Return the [x, y] coordinate for the center point of the cell that contains the specified text.  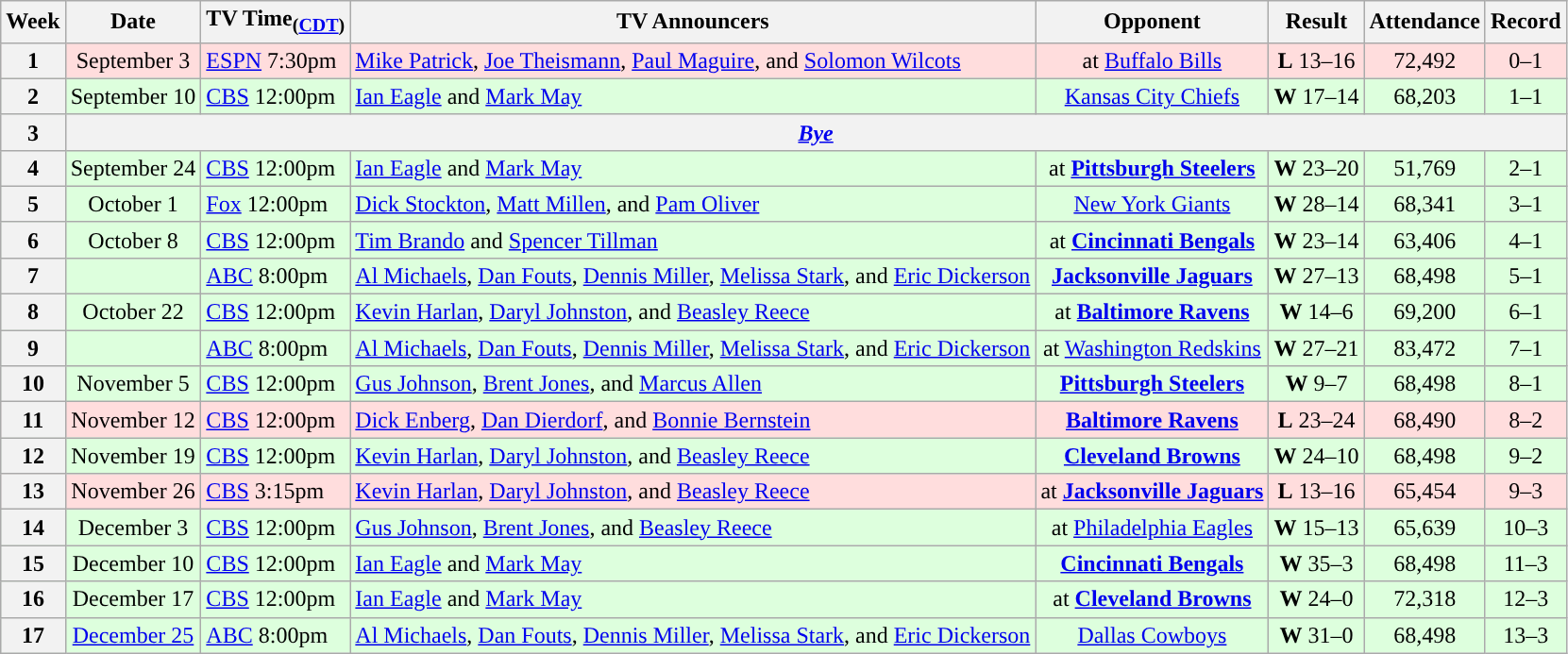
10–3 [1526, 528]
November 19 [133, 456]
69,200 [1425, 312]
68,490 [1425, 420]
7 [33, 276]
Dick Stockton, Matt Millen, and Pam Oliver [693, 204]
16 [33, 599]
September 10 [133, 96]
65,454 [1425, 492]
6–1 [1526, 312]
at Buffalo Bills [1152, 60]
December 10 [133, 563]
Gus Johnson, Brent Jones, and Beasley Reece [693, 528]
W 28–14 [1316, 204]
October 8 [133, 240]
W 14–6 [1316, 312]
15 [33, 563]
W 35–3 [1316, 563]
8 [33, 312]
72,492 [1425, 60]
7–1 [1526, 348]
65,639 [1425, 528]
at Washington Redskins [1152, 348]
Week [33, 22]
Dallas Cowboys [1152, 635]
63,406 [1425, 240]
5 [33, 204]
December 17 [133, 599]
W 27–21 [1316, 348]
Dick Enberg, Dan Dierdorf, and Bonnie Bernstein [693, 420]
L 23–24 [1316, 420]
September 24 [133, 168]
Pittsburgh Steelers [1152, 384]
8–1 [1526, 384]
Tim Brando and Spencer Tillman [693, 240]
New York Giants [1152, 204]
2–1 [1526, 168]
at Baltimore Ravens [1152, 312]
W 23–14 [1316, 240]
Kansas City Chiefs [1152, 96]
December 25 [133, 635]
at Jacksonville Jaguars [1152, 492]
72,318 [1425, 599]
1 [33, 60]
83,472 [1425, 348]
W 24–10 [1316, 456]
W 31–0 [1316, 635]
5–1 [1526, 276]
TV Time(CDT) [276, 22]
September 3 [133, 60]
10 [33, 384]
at Cleveland Browns [1152, 599]
6 [33, 240]
4 [33, 168]
November 12 [133, 420]
Record [1526, 22]
9–3 [1526, 492]
3–1 [1526, 204]
13–3 [1526, 635]
W 24–0 [1316, 599]
W 15–13 [1316, 528]
68,203 [1425, 96]
3 [33, 132]
Cincinnati Bengals [1152, 563]
11–3 [1526, 563]
17 [33, 635]
TV Announcers [693, 22]
W 23–20 [1316, 168]
51,769 [1425, 168]
December 3 [133, 528]
12–3 [1526, 599]
2 [33, 96]
Mike Patrick, Joe Theismann, Paul Maguire, and Solomon Wilcots [693, 60]
W 27–13 [1316, 276]
Fox 12:00pm [276, 204]
Date [133, 22]
Baltimore Ravens [1152, 420]
November 26 [133, 492]
W 9–7 [1316, 384]
14 [33, 528]
Attendance [1425, 22]
1–1 [1526, 96]
9–2 [1526, 456]
11 [33, 420]
4–1 [1526, 240]
Result [1316, 22]
October 22 [133, 312]
November 5 [133, 384]
Bye [816, 132]
ESPN 7:30pm [276, 60]
Jacksonville Jaguars [1152, 276]
October 1 [133, 204]
Opponent [1152, 22]
9 [33, 348]
8–2 [1526, 420]
12 [33, 456]
Gus Johnson, Brent Jones, and Marcus Allen [693, 384]
Cleveland Browns [1152, 456]
at Cincinnati Bengals [1152, 240]
CBS 3:15pm [276, 492]
at Pittsburgh Steelers [1152, 168]
68,341 [1425, 204]
13 [33, 492]
W 17–14 [1316, 96]
0–1 [1526, 60]
at Philadelphia Eagles [1152, 528]
